Scan for the cell matching the given text and deliver its [X, Y] coordinate at center. 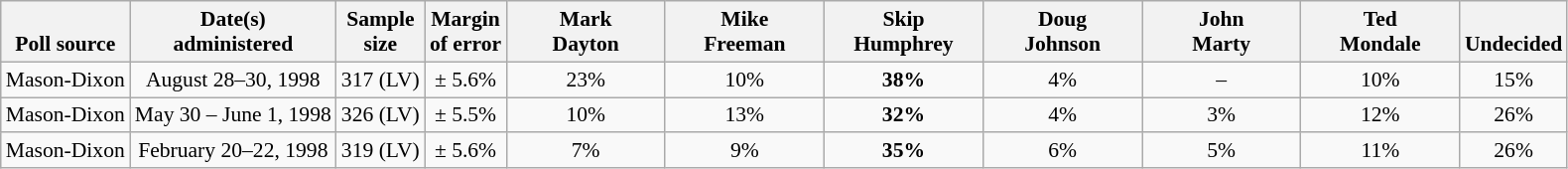
326 (LV) [381, 115]
MarkDayton [586, 32]
3% [1222, 115]
7% [586, 151]
13% [744, 115]
DougJohnson [1062, 32]
38% [903, 80]
23% [586, 80]
Undecided [1513, 32]
319 (LV) [381, 151]
Date(s)administered [233, 32]
SkipHumphrey [903, 32]
35% [903, 151]
Poll source [65, 32]
February 20–22, 1998 [233, 151]
– [1222, 80]
6% [1062, 151]
August 28–30, 1998 [233, 80]
± 5.5% [465, 115]
317 (LV) [381, 80]
9% [744, 151]
May 30 – June 1, 1998 [233, 115]
11% [1380, 151]
32% [903, 115]
JohnMarty [1222, 32]
MikeFreeman [744, 32]
5% [1222, 151]
TedMondale [1380, 32]
15% [1513, 80]
Marginof error [465, 32]
Samplesize [381, 32]
12% [1380, 115]
